Search for the cell housing the specified text and yield its [x, y] center coordinate. 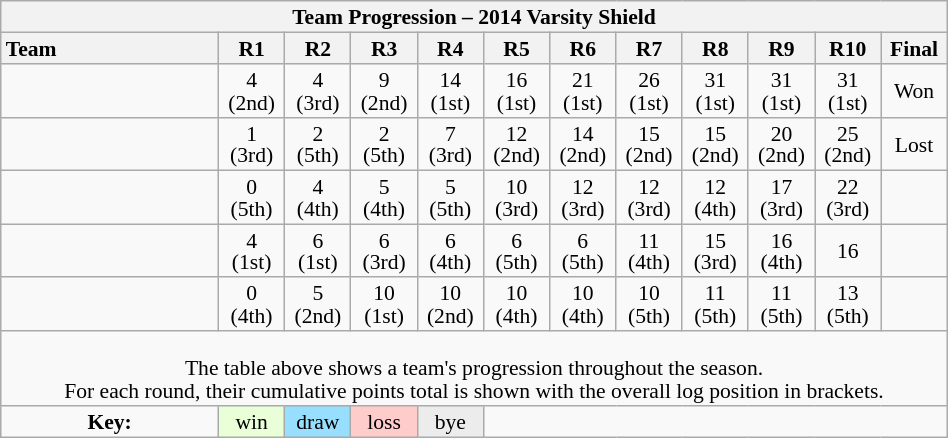
10 (1st) [384, 304]
20 (2nd) [781, 144]
10 (3rd) [516, 198]
10 (2nd) [450, 304]
draw [318, 422]
R6 [583, 49]
4 (1st) [251, 250]
26 (1st) [649, 92]
5 (2nd) [318, 304]
14 (2nd) [583, 144]
11 (4th) [649, 250]
12 (4th) [715, 198]
R1 [251, 49]
16 (1st) [516, 92]
R8 [715, 49]
bye [450, 422]
13 (5th) [848, 304]
4 (4th) [318, 198]
16 (4th) [781, 250]
22 (3rd) [848, 198]
6 (3rd) [384, 250]
Key: [110, 422]
16 [848, 250]
win [251, 422]
R9 [781, 49]
Won [914, 92]
0 (5th) [251, 198]
R2 [318, 49]
Team [110, 49]
Lost [914, 144]
4 (3rd) [318, 92]
15 (3rd) [715, 250]
6 (4th) [450, 250]
7 (3rd) [450, 144]
25 (2nd) [848, 144]
0 (4th) [251, 304]
Team Progression – 2014 Varsity Shield [474, 17]
R3 [384, 49]
21 (1st) [583, 92]
12 (2nd) [516, 144]
R7 [649, 49]
R4 [450, 49]
9 (2nd) [384, 92]
5 (4th) [384, 198]
6 (1st) [318, 250]
R10 [848, 49]
Final [914, 49]
10 (5th) [649, 304]
5 (5th) [450, 198]
14 (1st) [450, 92]
R5 [516, 49]
loss [384, 422]
1 (3rd) [251, 144]
4 (2nd) [251, 92]
17 (3rd) [781, 198]
